Pinpoint the cell where the given text exists, returning its (x, y) midpoint coordinate. 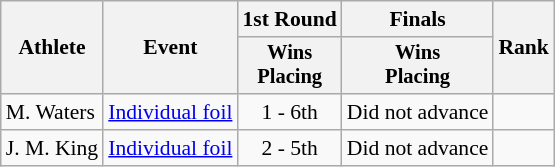
Finals (418, 19)
1 - 6th (289, 112)
1st Round (289, 19)
Rank (524, 48)
M. Waters (52, 112)
J. M. King (52, 148)
Event (170, 48)
2 - 5th (289, 148)
Athlete (52, 48)
